Scan for the cell matching the given text and deliver its (x, y) coordinate at center. 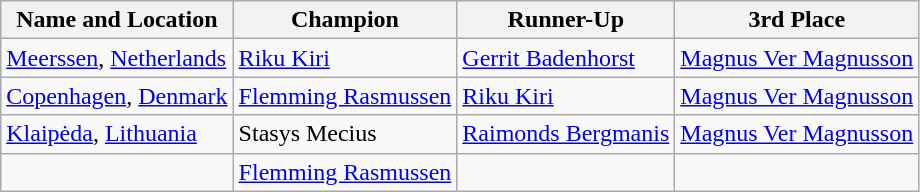
Stasys Mecius (345, 134)
3rd Place (797, 20)
Champion (345, 20)
Copenhagen, Denmark (117, 96)
Klaipėda, Lithuania (117, 134)
Raimonds Bergmanis (566, 134)
Runner-Up (566, 20)
Name and Location (117, 20)
Gerrit Badenhorst (566, 58)
Meerssen, Netherlands (117, 58)
